Return (X, Y) of the center of cell containing provided text 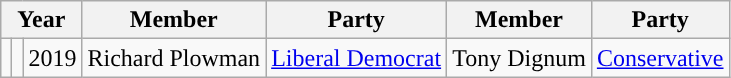
Year (42, 20)
Liberal Democrat (356, 58)
Conservative (660, 58)
Richard Plowman (174, 58)
Tony Dignum (520, 58)
2019 (52, 58)
